Provide the [X, Y] coordinate of the cell's center where the given text is located.  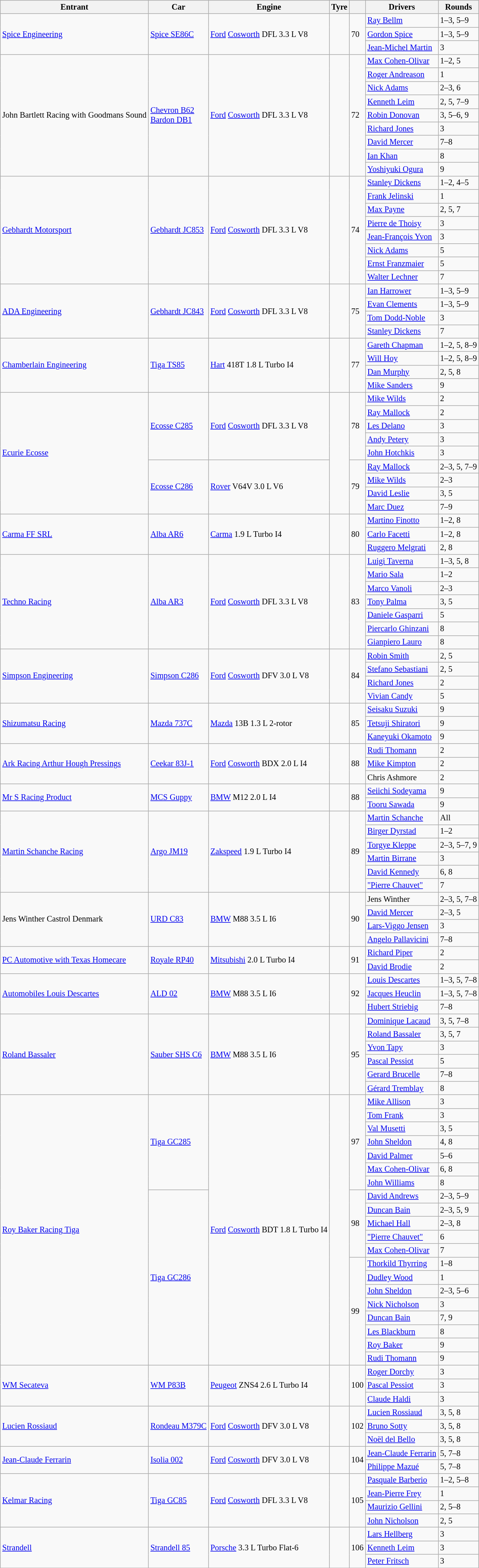
Marco Vanoli [402, 588]
Porsche 3.3 L Turbo Flat-6 [269, 1548]
Walter Lechner [402, 277]
Roy Baker Racing Tiga [75, 1230]
Daniele Gasparri [402, 615]
80 [357, 534]
Max Payne [402, 210]
2–3, 5–7, 9 [458, 845]
79 [357, 487]
Martino Finotto [402, 520]
Entrant [75, 7]
97 [357, 1142]
Tiga GC286 [179, 1277]
Andy Petery [402, 439]
Ecurie Ecosse [75, 453]
6 [458, 1237]
Frank Jelinski [402, 196]
Dudley Wood [402, 1277]
90 [357, 920]
David Brodie [402, 966]
4, 8 [458, 1142]
Ruggero Melgrati [402, 548]
1–8 [458, 1264]
Noël del Bello [402, 1440]
Gerard Brucelle [402, 1075]
Jens Winther Castrol Denmark [75, 920]
2–3, 5, 9 [458, 1210]
75 [357, 311]
John Bartlett Racing with Goodmans Sound [75, 115]
1–2, 4–5 [458, 183]
Mario Sala [402, 575]
Ecosse C285 [179, 426]
Martin Birrane [402, 858]
URD C83 [179, 920]
Angelo Pallavicini [402, 940]
105 [357, 1500]
106 [357, 1548]
77 [357, 365]
Jens Winther [402, 899]
2–3, 6 [458, 88]
Argo JM19 [179, 852]
Ian Khan [402, 156]
Chamberlain Engineering [75, 365]
Peter Fritsch [402, 1561]
91 [357, 960]
Yvon Tapy [402, 1048]
Seiichi Sodeyama [402, 791]
Ernst Franzmaier [402, 264]
Simpson C286 [179, 676]
92 [357, 993]
95 [357, 1054]
Ray Bellm [402, 20]
Kaneyuki Okamoto [402, 737]
Robin Donovan [402, 115]
Mazda 13B 1.3 L 2-rotor [269, 723]
Shizumatsu Racing [75, 723]
70 [357, 34]
2–3, 5, 7–9 [458, 467]
Gordon Spice [402, 34]
Martin Schanche Racing [75, 852]
Rover V64V 3.0 L V6 [269, 487]
Mr S Racing Product [75, 797]
Ceekar 83J-1 [179, 764]
WM Secateva [75, 1385]
98 [357, 1223]
Louis Descartes [402, 980]
ALD 02 [179, 993]
Roy Baker [402, 1345]
Carma FF SRL [75, 534]
3, 5, 7 [458, 1034]
David Kennedy [402, 872]
Robin Smith [402, 656]
Pasquale Barberio [402, 1480]
BMW M12 2.0 L I4 [269, 797]
Tony Palma [402, 602]
Chevron B62Bardon DB1 [179, 115]
2, 5, 8 [458, 372]
Mazda 737C [179, 723]
1–2, 5–8 [458, 1480]
Sauber SHS C6 [179, 1054]
John Nicholson [402, 1521]
Bruno Sotty [402, 1426]
Strandell [75, 1548]
2, 5–8 [458, 1507]
2, 8 [458, 548]
Techno Racing [75, 602]
99 [357, 1311]
WM P83B [179, 1385]
Seisaku Suzuki [402, 710]
Claude Haldi [402, 1399]
Mike Allison [402, 1101]
Gebhardt JC843 [179, 311]
Hart 418T 1.8 L Turbo I4 [269, 365]
Isolia 002 [179, 1460]
89 [357, 852]
Luigi Taverna [402, 561]
Jean-Pierre Frey [402, 1494]
Simpson Engineering [75, 676]
Marc Duez [402, 507]
David Andrews [402, 1196]
Mitsubishi 2.0 L Turbo I4 [269, 960]
Tiga GC85 [179, 1500]
Vivian Candy [402, 696]
Evan Clements [402, 304]
Spice SE86C [179, 34]
85 [357, 723]
Pierre de Thoisy [402, 223]
Stefano Sebastiani [402, 669]
78 [357, 426]
ADA Engineering [75, 311]
Tom Frank [402, 1115]
Spice Engineering [75, 34]
Ecosse C286 [179, 487]
104 [357, 1460]
2–3, 8 [458, 1223]
3, 5, 7–8 [458, 1021]
Royale RP40 [179, 960]
Drivers [402, 7]
Ian Harrower [402, 291]
Chris Ashmore [402, 777]
2–3, 5–6 [458, 1291]
2–3, 5 [458, 912]
Lars-Viggo Jensen [402, 926]
Roger Andreason [402, 75]
Val Musetti [402, 1129]
All [458, 818]
2–3, 5–9 [458, 1196]
Gebhardt Motorsport [75, 230]
2, 5, 7–9 [458, 102]
Jean-François Yvon [402, 237]
Kelmar Racing [75, 1500]
Jean-Michel Martin [402, 47]
Philippe Mazué [402, 1466]
Mike Kimpton [402, 764]
7, 9 [458, 1318]
100 [357, 1385]
John Williams [402, 1183]
Carlo Facetti [402, 534]
Richard Piper [402, 953]
David Leslie [402, 493]
1–2, 5 [458, 61]
2, 5, 7 [458, 210]
MCS Guppy [179, 797]
Automobiles Louis Descartes [75, 993]
1–3, 5, 8 [458, 561]
Tooru Sawada [402, 804]
Peugeot ZNS4 2.6 L Turbo I4 [269, 1385]
Tyre [339, 7]
72 [357, 115]
Martin Schanche [402, 818]
PC Automotive with Texas Homecare [75, 960]
Gareth Chapman [402, 345]
84 [357, 676]
Roger Dorchy [402, 1372]
3, 5–6, 9 [458, 115]
Tetsuji Shiratori [402, 723]
Lars Hellberg [402, 1534]
Ford Cosworth BDX 2.0 L I4 [269, 764]
Gianpiero Lauro [402, 642]
Rounds [458, 7]
Engine [269, 7]
Will Hoy [402, 358]
Car [179, 7]
2–3, 5, 7–8 [458, 899]
David Palmer [402, 1156]
Dominique Lacaud [402, 1021]
Mike Sanders [402, 385]
Strandell 85 [179, 1548]
7–9 [458, 507]
83 [357, 602]
Yoshiyuki Ogura [402, 169]
Hubert Striebig [402, 1007]
Maurizio Gellini [402, 1507]
Carma 1.9 L Turbo I4 [269, 534]
Les Delano [402, 426]
Tiga GC285 [179, 1142]
Thorkild Thyrring [402, 1264]
Jacques Heuclin [402, 993]
Gebhardt JC853 [179, 230]
5–6 [458, 1156]
Michael Hall [402, 1223]
Gérard Tremblay [402, 1088]
Piercarlo Ghinzani [402, 629]
Alba AR6 [179, 534]
Dan Murphy [402, 372]
Ford Cosworth BDT 1.8 L Turbo I4 [269, 1230]
Alba AR3 [179, 602]
Torgye Kleppe [402, 845]
Birger Dyrstad [402, 831]
Zakspeed 1.9 L Turbo I4 [269, 852]
Les Blackburn [402, 1331]
102 [357, 1426]
John Hotchkis [402, 453]
74 [357, 230]
Tom Dodd-Noble [402, 318]
Ark Racing Arthur Hough Pressings [75, 764]
Nick Nicholson [402, 1304]
Tiga TS85 [179, 365]
Rondeau M379C [179, 1426]
